Pinpoint the cell where the given text exists, returning its (x, y) midpoint coordinate. 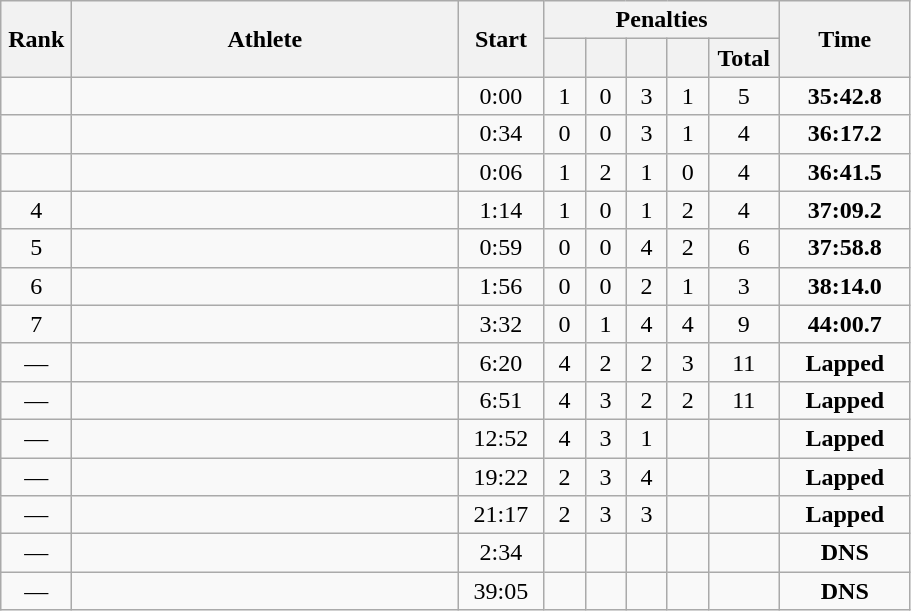
36:41.5 (844, 172)
0:06 (501, 172)
1:14 (501, 210)
21:17 (501, 515)
Penalties (662, 20)
37:09.2 (844, 210)
0:00 (501, 96)
3:32 (501, 324)
Total (744, 58)
6:20 (501, 362)
Rank (36, 39)
19:22 (501, 477)
0:59 (501, 248)
Athlete (265, 39)
Start (501, 39)
9 (744, 324)
7 (36, 324)
37:58.8 (844, 248)
36:17.2 (844, 134)
Time (844, 39)
2:34 (501, 553)
38:14.0 (844, 286)
44:00.7 (844, 324)
1:56 (501, 286)
6:51 (501, 400)
39:05 (501, 591)
0:34 (501, 134)
35:42.8 (844, 96)
12:52 (501, 438)
